Provide the (X, Y) coordinate of the cell's center where the given text is located.  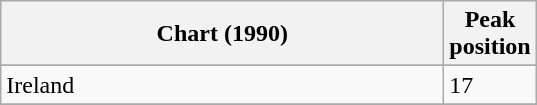
Chart (1990) (222, 34)
Ireland (222, 85)
17 (490, 85)
Peakposition (490, 34)
